Return (x, y) of the center of cell containing provided text 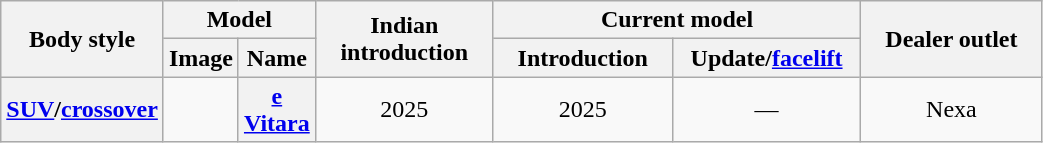
Introduction (582, 58)
Dealer outlet (952, 39)
Image (200, 58)
— (766, 110)
Name (276, 58)
Update/facelift (766, 58)
SUV/crossover (82, 110)
Nexa (952, 110)
Indian introduction (404, 39)
Current model (677, 20)
e Vitara (276, 110)
Body style (82, 39)
Model (239, 20)
